Determine the [x, y] coordinate at the center of the cell enclosing the given text.  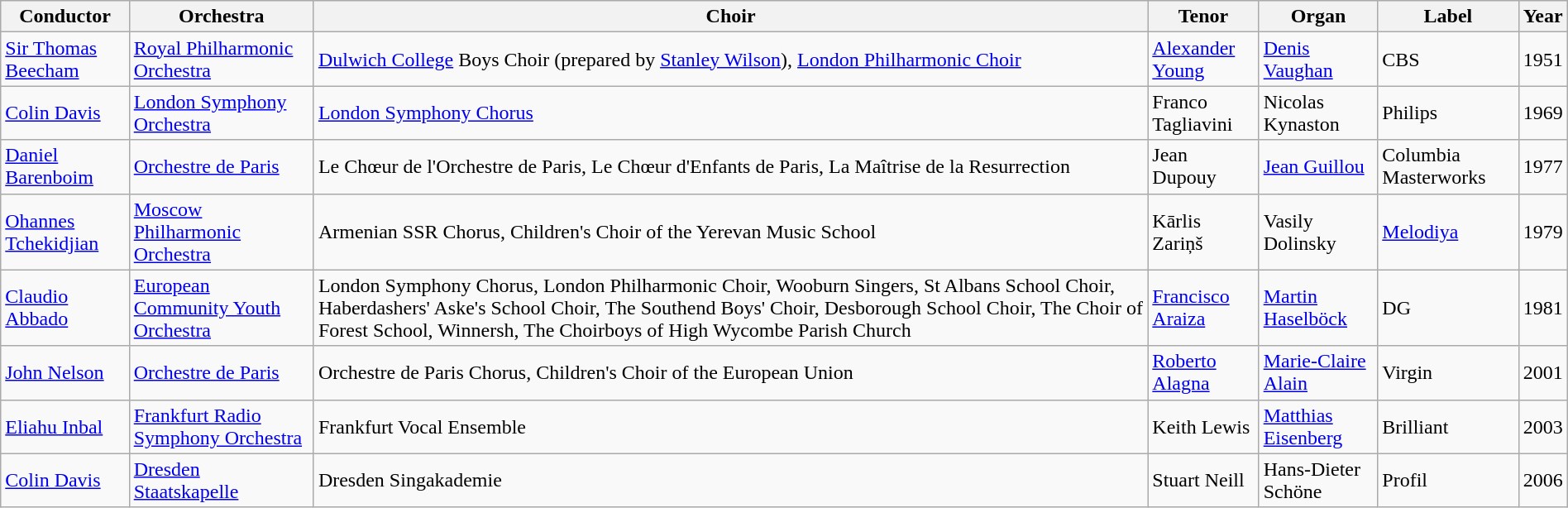
2006 [1543, 480]
Orchestra [222, 17]
Franco Tagliavini [1203, 113]
Royal Philharmonic Orchestra [222, 60]
1979 [1543, 232]
Organ [1318, 17]
Armenian SSR Chorus, Children's Choir of the Yerevan Music School [730, 232]
Profil [1448, 480]
Vasily Dolinsky [1318, 232]
London Symphony Chorus [730, 113]
Orchestre de Paris Chorus, Children's Choir of the European Union [730, 372]
Dulwich College Boys Choir (prepared by Stanley Wilson), London Philharmonic Choir [730, 60]
Dresden Singakademie [730, 480]
2003 [1543, 427]
Frankfurt Radio Symphony Orchestra [222, 427]
Stuart Neill [1203, 480]
2001 [1543, 372]
Matthias Eisenberg [1318, 427]
Marie-Claire Alain [1318, 372]
Roberto Alagna [1203, 372]
London Symphony Orchestra [222, 113]
Keith Lewis [1203, 427]
Label [1448, 17]
European Community Youth Orchestra [222, 308]
Claudio Abbado [65, 308]
Jean Dupouy [1203, 167]
1981 [1543, 308]
John Nelson [65, 372]
Moscow Philharmonic Orchestra [222, 232]
Le Chœur de l'Orchestre de Paris, Le Chœur d'Enfants de Paris, La Maîtrise de la Resurrection [730, 167]
1951 [1543, 60]
CBS [1448, 60]
Alexander Young [1203, 60]
Daniel Barenboim [65, 167]
1977 [1543, 167]
Sir Thomas Beecham [65, 60]
Melodiya [1448, 232]
Ohannes Tchekidjian [65, 232]
Francisco Araiza [1203, 308]
Kārlis Zariņš [1203, 232]
Dresden Staatskapelle [222, 480]
Nicolas Kynaston [1318, 113]
Martin Haselböck [1318, 308]
Frankfurt Vocal Ensemble [730, 427]
Tenor [1203, 17]
Jean Guillou [1318, 167]
DG [1448, 308]
Choir [730, 17]
Denis Vaughan [1318, 60]
Brilliant [1448, 427]
1969 [1543, 113]
Eliahu Inbal [65, 427]
Virgin [1448, 372]
Year [1543, 17]
Philips [1448, 113]
Columbia Masterworks [1448, 167]
Hans-Dieter Schöne [1318, 480]
Conductor [65, 17]
